Find where the given text appears and provide that cell's center as [X, Y] coordinate. 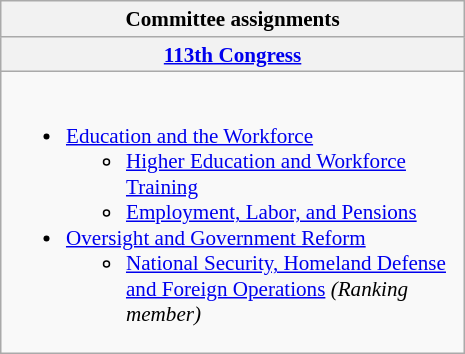
113th Congress [232, 54]
Committee assignments [232, 18]
